Return the [x, y] coordinate for the center point of the cell that contains the specified text.  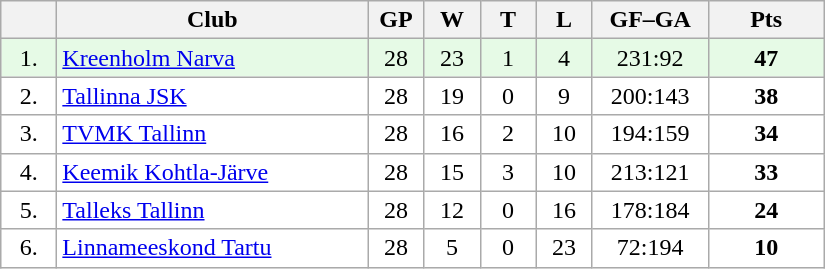
4. [29, 172]
3. [29, 134]
33 [766, 172]
2. [29, 96]
200:143 [650, 96]
GP [396, 20]
2 [508, 134]
15 [452, 172]
4 [564, 58]
Linnameeskond Tartu [212, 248]
5 [452, 248]
Tallinna JSK [212, 96]
47 [766, 58]
TVMK Tallinn [212, 134]
213:121 [650, 172]
L [564, 20]
1 [508, 58]
24 [766, 210]
178:184 [650, 210]
T [508, 20]
3 [508, 172]
12 [452, 210]
Keemik Kohtla-Järve [212, 172]
38 [766, 96]
231:92 [650, 58]
GF–GA [650, 20]
6. [29, 248]
Kreenholm Narva [212, 58]
Talleks Tallinn [212, 210]
19 [452, 96]
9 [564, 96]
34 [766, 134]
W [452, 20]
Club [212, 20]
Pts [766, 20]
5. [29, 210]
1. [29, 58]
72:194 [650, 248]
194:159 [650, 134]
